Extract the [x, y] coordinate from the center of the cell holding the provided text.  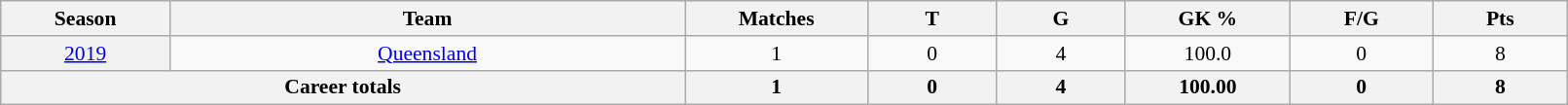
100.0 [1208, 53]
2019 [86, 53]
Career totals [343, 87]
T [932, 18]
F/G [1362, 18]
Season [86, 18]
Matches [777, 18]
Queensland [428, 53]
GK % [1208, 18]
G [1061, 18]
Team [428, 18]
100.00 [1208, 87]
Pts [1501, 18]
